Detect which cell encompasses the target text, then output its (X, Y) center coordinate. 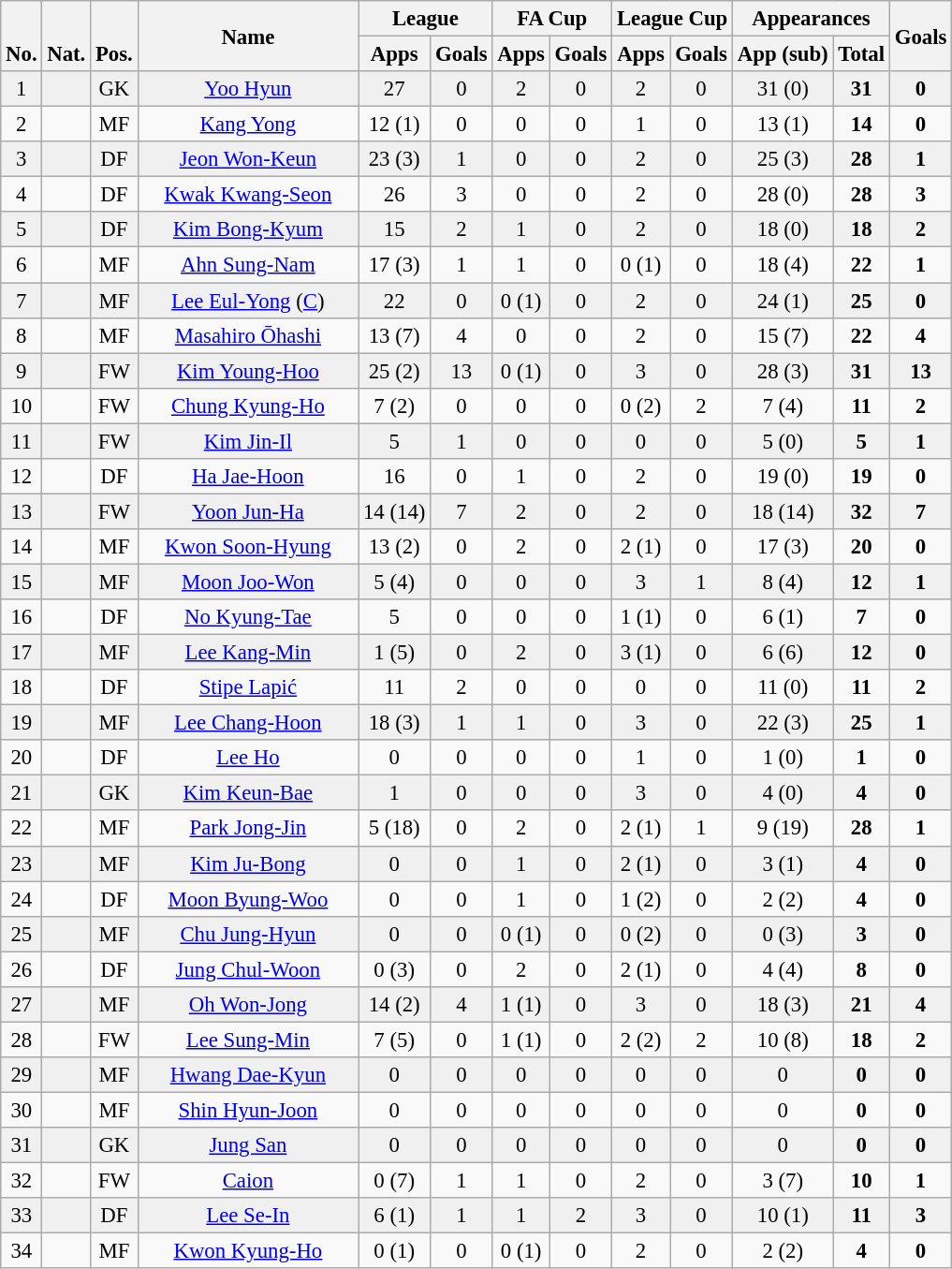
33 (22, 1216)
17 (22, 653)
App (sub) (783, 54)
13 (7) (395, 335)
Moon Joo-Won (248, 582)
1 (5) (395, 653)
Total (861, 54)
No Kyung-Tae (248, 617)
Moon Byung-Woo (248, 899)
Lee Ho (248, 758)
23 (3) (395, 159)
Lee Chang-Hoon (248, 723)
Jung Chul-Woon (248, 969)
Stipe Lapić (248, 687)
6 (6) (783, 653)
10 (1) (783, 1216)
9 (19) (783, 829)
Appearances (812, 19)
15 (7) (783, 335)
Kim Keun-Bae (248, 793)
34 (22, 1251)
4 (4) (783, 969)
Ahn Sung-Nam (248, 265)
8 (4) (783, 582)
Pos. (114, 36)
Kim Jin-Il (248, 441)
Caion (248, 1181)
4 (0) (783, 793)
Lee Se-In (248, 1216)
14 (2) (395, 1005)
Masahiro Ōhashi (248, 335)
Chung Kyung-Ho (248, 406)
29 (22, 1075)
Kwon Soon-Hyung (248, 547)
Jeon Won-Keun (248, 159)
Nat. (66, 36)
League Cup (672, 19)
Kim Ju-Bong (248, 863)
1 (2) (641, 899)
13 (1) (783, 125)
6 (22, 265)
Hwang Dae-Kyun (248, 1075)
5 (0) (783, 441)
25 (3) (783, 159)
League (425, 19)
Lee Kang-Min (248, 653)
9 (22, 371)
Ha Jae-Hoon (248, 477)
Name (248, 36)
24 (1) (783, 301)
Kim Young-Hoo (248, 371)
13 (2) (395, 547)
Chu Jung-Hyun (248, 934)
Shin Hyun-Joon (248, 1110)
7 (4) (783, 406)
12 (1) (395, 125)
0 (7) (395, 1181)
Park Jong-Jin (248, 829)
Kang Yong (248, 125)
23 (22, 863)
3 (7) (783, 1181)
19 (0) (783, 477)
30 (22, 1110)
Yoon Jun-Ha (248, 511)
5 (4) (395, 582)
28 (0) (783, 195)
Kwon Kyung-Ho (248, 1251)
18 (0) (783, 229)
28 (3) (783, 371)
18 (4) (783, 265)
5 (18) (395, 829)
Kwak Kwang-Seon (248, 195)
No. (22, 36)
7 (2) (395, 406)
1 (0) (783, 758)
25 (2) (395, 371)
14 (14) (395, 511)
22 (3) (783, 723)
Yoo Hyun (248, 89)
Lee Eul-Yong (C) (248, 301)
10 (8) (783, 1040)
FA Cup (552, 19)
11 (0) (783, 687)
7 (5) (395, 1040)
Jung San (248, 1145)
Oh Won-Jong (248, 1005)
24 (22, 899)
18 (14) (783, 511)
31 (0) (783, 89)
Kim Bong-Kyum (248, 229)
Lee Sung-Min (248, 1040)
